For the text-containing cell, return its midpoint in [x, y] coordinate format. 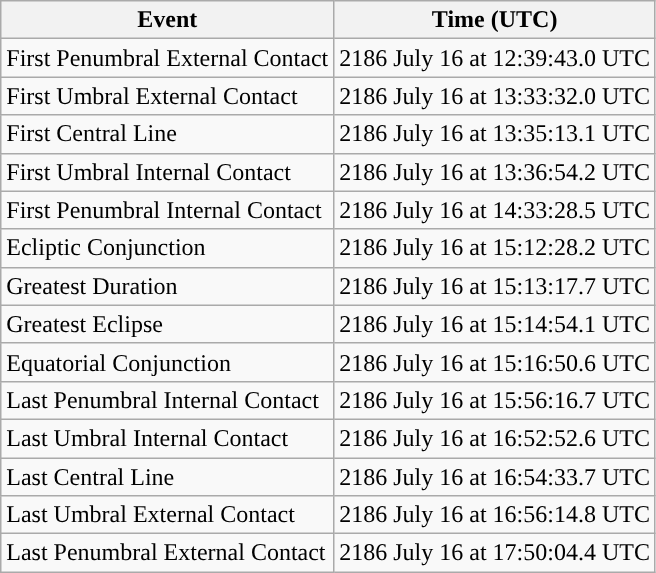
2186 July 16 at 16:54:33.7 UTC [495, 477]
First Umbral Internal Contact [168, 172]
2186 July 16 at 16:52:52.6 UTC [495, 438]
2186 July 16 at 14:33:28.5 UTC [495, 210]
2186 July 16 at 15:16:50.6 UTC [495, 362]
Event [168, 20]
Greatest Duration [168, 286]
2186 July 16 at 15:13:17.7 UTC [495, 286]
Last Umbral Internal Contact [168, 438]
2186 July 16 at 12:39:43.0 UTC [495, 58]
First Umbral External Contact [168, 96]
First Penumbral Internal Contact [168, 210]
Equatorial Conjunction [168, 362]
Last Penumbral Internal Contact [168, 400]
Last Central Line [168, 477]
2186 July 16 at 13:33:32.0 UTC [495, 96]
2186 July 16 at 13:36:54.2 UTC [495, 172]
2186 July 16 at 15:14:54.1 UTC [495, 324]
2186 July 16 at 16:56:14.8 UTC [495, 515]
2186 July 16 at 17:50:04.4 UTC [495, 553]
Ecliptic Conjunction [168, 248]
2186 July 16 at 15:56:16.7 UTC [495, 400]
2186 July 16 at 13:35:13.1 UTC [495, 134]
Greatest Eclipse [168, 324]
First Central Line [168, 134]
2186 July 16 at 15:12:28.2 UTC [495, 248]
Last Umbral External Contact [168, 515]
Last Penumbral External Contact [168, 553]
Time (UTC) [495, 20]
First Penumbral External Contact [168, 58]
